Determine the [x, y] coordinate at the center of the cell enclosing the given text.  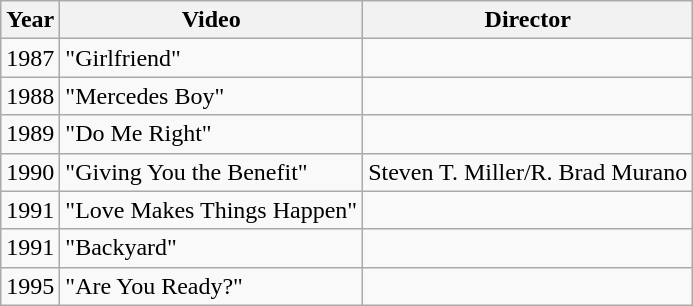
"Girlfriend" [212, 58]
"Are You Ready?" [212, 286]
1990 [30, 172]
1995 [30, 286]
Steven T. Miller/R. Brad Murano [528, 172]
1987 [30, 58]
"Mercedes Boy" [212, 96]
Director [528, 20]
"Giving You the Benefit" [212, 172]
Video [212, 20]
"Love Makes Things Happen" [212, 210]
"Do Me Right" [212, 134]
1989 [30, 134]
Year [30, 20]
"Backyard" [212, 248]
1988 [30, 96]
